Locate the cell with the specified text and output its (x, y) center coordinate. 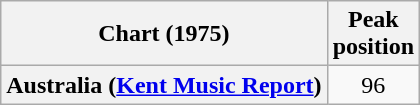
96 (373, 85)
Peakposition (373, 34)
Chart (1975) (164, 34)
Australia (Kent Music Report) (164, 85)
